Provide the [X, Y] coordinate of the cell's center where the given text is located.  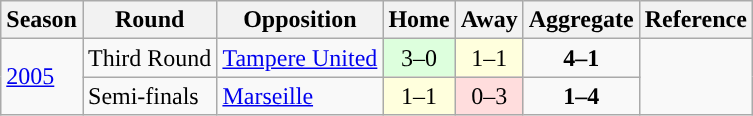
Home [419, 20]
Away [489, 20]
1–4 [581, 96]
Reference [696, 20]
Third Round [149, 58]
2005 [42, 77]
Tampere United [300, 58]
4–1 [581, 58]
3–0 [419, 58]
0–3 [489, 96]
Round [149, 20]
Opposition [300, 20]
Season [42, 20]
Aggregate [581, 20]
Marseille [300, 96]
Semi-finals [149, 96]
